Extract the [X, Y] coordinate from the center of the cell holding the provided text.  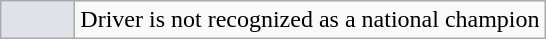
Driver is not recognized as a national champion [310, 20]
